Search for the cell housing the specified text and yield its (x, y) center coordinate. 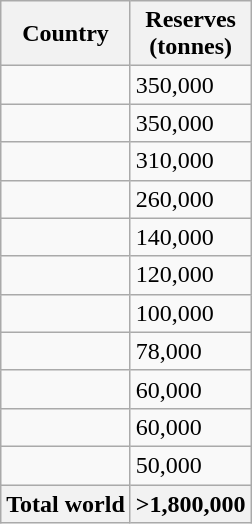
Country (66, 34)
120,000 (190, 275)
310,000 (190, 161)
Reserves (tonnes) (190, 34)
Total world (66, 503)
78,000 (190, 351)
260,000 (190, 199)
140,000 (190, 237)
>1,800,000 (190, 503)
100,000 (190, 313)
50,000 (190, 465)
